Pinpoint the cell where the given text exists, returning its [X, Y] midpoint coordinate. 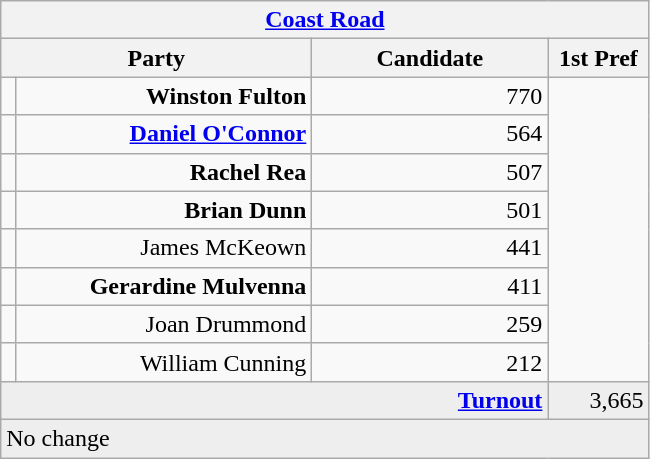
Joan Drummond [164, 324]
411 [430, 286]
212 [430, 362]
Daniel O'Connor [164, 134]
Brian Dunn [164, 210]
564 [430, 134]
441 [430, 248]
507 [430, 172]
259 [430, 324]
Winston Fulton [164, 96]
No change [325, 438]
501 [430, 210]
Party [156, 58]
Candidate [430, 58]
Rachel Rea [164, 172]
1st Pref [598, 58]
Coast Road [325, 20]
770 [430, 96]
Turnout [274, 400]
Gerardine Mulvenna [164, 286]
3,665 [598, 400]
James McKeown [164, 248]
William Cunning [164, 362]
